Determine the [X, Y] coordinate at the center of the cell enclosing the given text.  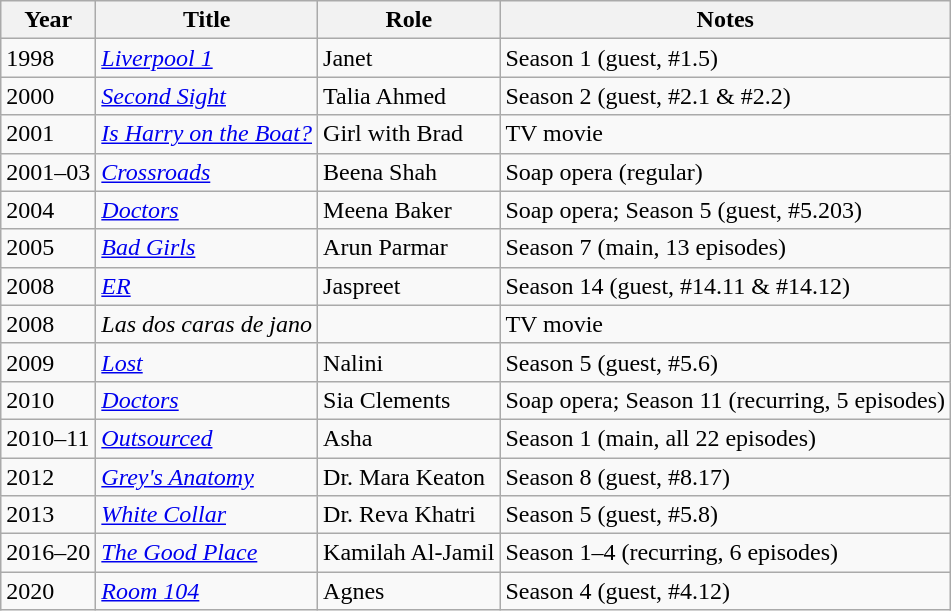
2016–20 [48, 553]
Janet [409, 58]
Soap opera; Season 11 (recurring, 5 episodes) [726, 400]
Liverpool 1 [207, 58]
Season 1 (main, all 22 episodes) [726, 438]
Las dos caras de jano [207, 324]
Kamilah Al-Jamil [409, 553]
Nalini [409, 362]
Beena Shah [409, 172]
2001 [48, 134]
The Good Place [207, 553]
Title [207, 20]
Arun Parmar [409, 248]
2012 [48, 477]
Girl with Brad [409, 134]
Season 14 (guest, #14.11 & #14.12) [726, 286]
Season 5 (guest, #5.6) [726, 362]
Season 5 (guest, #5.8) [726, 515]
Dr. Mara Keaton [409, 477]
Asha [409, 438]
1998 [48, 58]
2004 [48, 210]
2005 [48, 248]
2013 [48, 515]
Season 1–4 (recurring, 6 episodes) [726, 553]
Season 4 (guest, #4.12) [726, 591]
2020 [48, 591]
Is Harry on the Boat? [207, 134]
Talia Ahmed [409, 96]
2010 [48, 400]
Bad Girls [207, 248]
Outsourced [207, 438]
Season 7 (main, 13 episodes) [726, 248]
Season 8 (guest, #8.17) [726, 477]
Crossroads [207, 172]
Lost [207, 362]
Soap opera (regular) [726, 172]
Season 2 (guest, #2.1 & #2.2) [726, 96]
Notes [726, 20]
Sia Clements [409, 400]
2009 [48, 362]
Role [409, 20]
Season 1 (guest, #1.5) [726, 58]
Room 104 [207, 591]
2010–11 [48, 438]
Grey's Anatomy [207, 477]
Dr. Reva Khatri [409, 515]
Agnes [409, 591]
2000 [48, 96]
Second Sight [207, 96]
2001–03 [48, 172]
Jaspreet [409, 286]
White Collar [207, 515]
Year [48, 20]
ER [207, 286]
Meena Baker [409, 210]
Soap opera; Season 5 (guest, #5.203) [726, 210]
